For the text-containing cell, return its midpoint in [x, y] coordinate format. 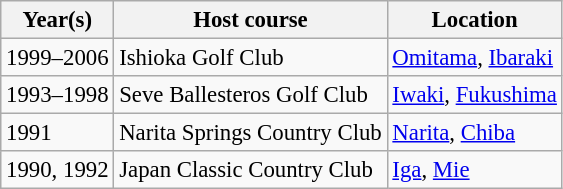
Narita, Chiba [474, 133]
Location [474, 20]
1993–1998 [58, 95]
Iwaki, Fukushima [474, 95]
Iga, Mie [474, 170]
1991 [58, 133]
Ishioka Golf Club [250, 58]
Seve Ballesteros Golf Club [250, 95]
1999–2006 [58, 58]
Narita Springs Country Club [250, 133]
Host course [250, 20]
Year(s) [58, 20]
1990, 1992 [58, 170]
Omitama, Ibaraki [474, 58]
Japan Classic Country Club [250, 170]
